Determine the [X, Y] coordinate at the center of the cell enclosing the given text.  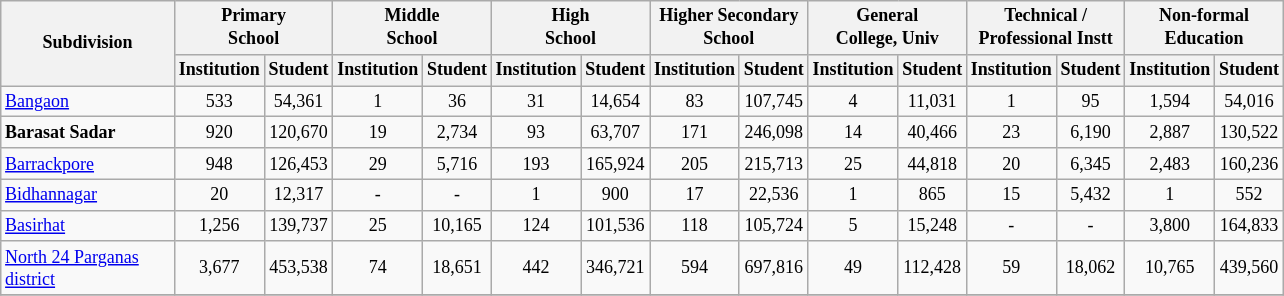
59 [1011, 268]
22,536 [774, 194]
18,651 [458, 268]
Barasat Sadar [88, 132]
552 [1250, 194]
160,236 [1250, 164]
83 [695, 102]
5,432 [1090, 194]
3,800 [1170, 226]
11,031 [932, 102]
North 24 Parganas district [88, 268]
36 [458, 102]
1,594 [1170, 102]
10,165 [458, 226]
Bidhannagar [88, 194]
74 [378, 268]
101,536 [616, 226]
17 [695, 194]
105,724 [774, 226]
205 [695, 164]
112,428 [932, 268]
14,654 [616, 102]
4 [853, 102]
23 [1011, 132]
120,670 [298, 132]
Technical /Professional Instt [1045, 28]
Non-formalEducation [1204, 28]
Higher SecondarySchool [729, 28]
PrimarySchool [253, 28]
14 [853, 132]
126,453 [298, 164]
Barrackpore [88, 164]
40,466 [932, 132]
44,818 [932, 164]
594 [695, 268]
5,716 [458, 164]
130,522 [1250, 132]
865 [932, 194]
MiddleSchool [412, 28]
215,713 [774, 164]
Basirhat [88, 226]
93 [536, 132]
442 [536, 268]
171 [695, 132]
453,538 [298, 268]
124 [536, 226]
948 [219, 164]
63,707 [616, 132]
439,560 [1250, 268]
3,677 [219, 268]
118 [695, 226]
246,098 [774, 132]
165,924 [616, 164]
GeneralCollege, Univ [887, 28]
29 [378, 164]
2,887 [1170, 132]
54,016 [1250, 102]
49 [853, 268]
139,737 [298, 226]
54,361 [298, 102]
2,483 [1170, 164]
6,345 [1090, 164]
12,317 [298, 194]
346,721 [616, 268]
2,734 [458, 132]
920 [219, 132]
Subdivision [88, 44]
95 [1090, 102]
1,256 [219, 226]
6,190 [1090, 132]
5 [853, 226]
HighSchool [570, 28]
15,248 [932, 226]
19 [378, 132]
107,745 [774, 102]
18,062 [1090, 268]
900 [616, 194]
193 [536, 164]
10,765 [1170, 268]
164,833 [1250, 226]
697,816 [774, 268]
Bangaon [88, 102]
31 [536, 102]
15 [1011, 194]
533 [219, 102]
